Locate the cell with the specified text and output its (X, Y) center coordinate. 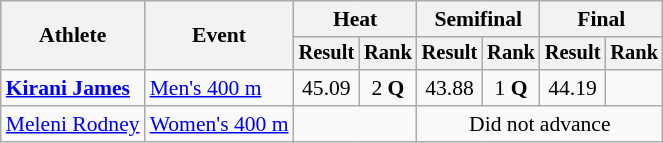
Women's 400 m (220, 124)
43.88 (450, 88)
Semifinal (478, 19)
Did not advance (540, 124)
Final (602, 19)
Men's 400 m (220, 88)
Athlete (73, 36)
1 Q (511, 88)
45.09 (327, 88)
Event (220, 36)
2 Q (388, 88)
44.19 (573, 88)
Kirani James (73, 88)
Meleni Rodney (73, 124)
Heat (356, 19)
